Extract the (X, Y) coordinate from the center of the cell holding the provided text.  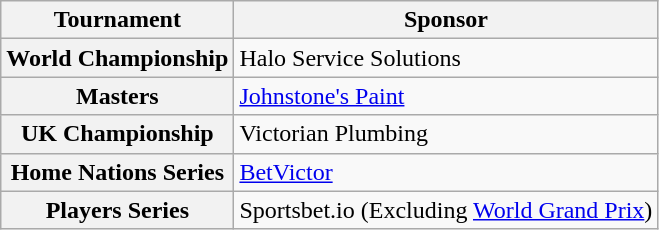
Players Series (118, 210)
Masters (118, 96)
Halo Service Solutions (446, 58)
World Championship (118, 58)
Home Nations Series (118, 172)
Tournament (118, 20)
Sponsor (446, 20)
Johnstone's Paint (446, 96)
UK Championship (118, 134)
BetVictor (446, 172)
Sportsbet.io (Excluding World Grand Prix) (446, 210)
Victorian Plumbing (446, 134)
